Pinpoint the cell where the given text exists, returning its [x, y] midpoint coordinate. 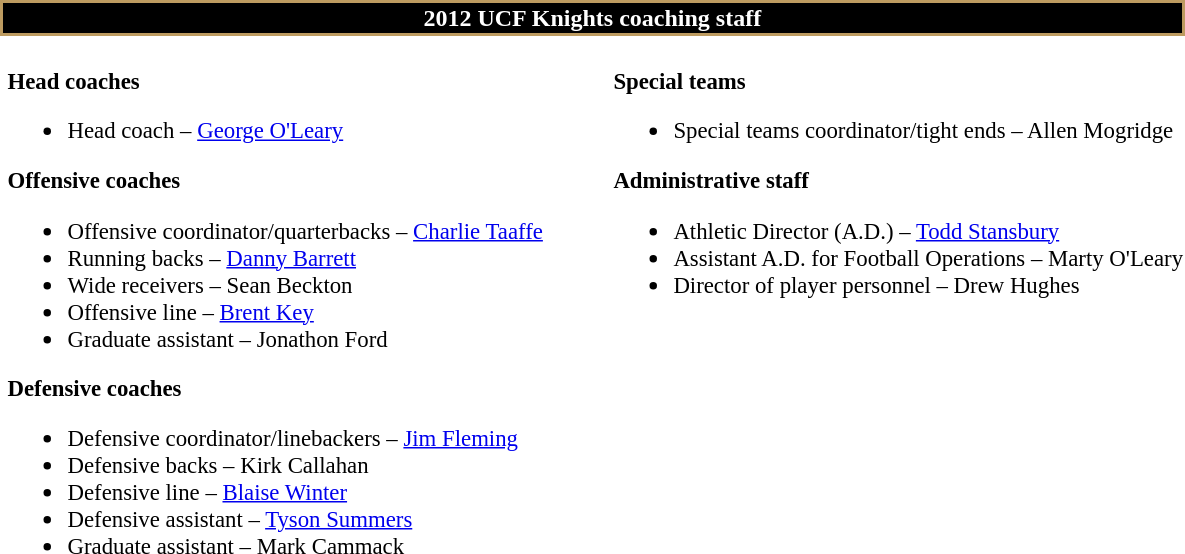
2012 UCF Knights coaching staff [592, 18]
